Return (x, y) of the center of cell containing provided text 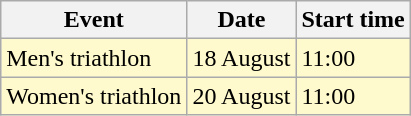
18 August (242, 58)
Women's triathlon (94, 96)
Start time (353, 20)
Men's triathlon (94, 58)
Date (242, 20)
Event (94, 20)
20 August (242, 96)
